Extract the [x, y] coordinate from the center of the cell holding the provided text.  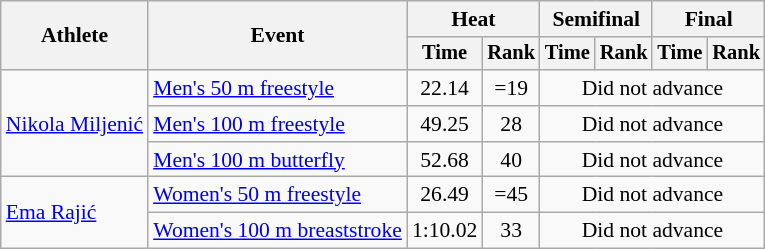
22.14 [444, 88]
Men's 50 m freestyle [278, 88]
Athlete [74, 36]
Nikola Miljenić [74, 124]
Final [708, 19]
Ema Rajić [74, 212]
40 [511, 160]
Women's 50 m freestyle [278, 195]
26.49 [444, 195]
1:10.02 [444, 231]
Men's 100 m freestyle [278, 124]
Event [278, 36]
=45 [511, 195]
Men's 100 m butterfly [278, 160]
49.25 [444, 124]
33 [511, 231]
52.68 [444, 160]
Heat [474, 19]
=19 [511, 88]
Women's 100 m breaststroke [278, 231]
28 [511, 124]
Semifinal [596, 19]
